Identify which cell holds the provided text, then report its [X, Y] central coordinate. 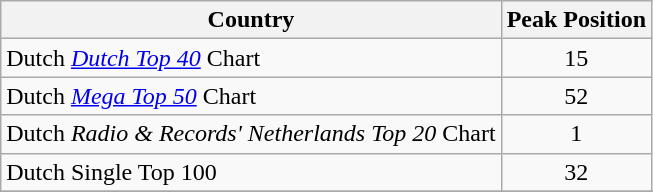
1 [576, 134]
Peak Position [576, 20]
Dutch Single Top 100 [251, 172]
Dutch Mega Top 50 Chart [251, 96]
52 [576, 96]
Dutch Radio & Records' Netherlands Top 20 Chart [251, 134]
15 [576, 58]
Country [251, 20]
Dutch Dutch Top 40 Chart [251, 58]
32 [576, 172]
